Extract the [x, y] coordinate from the center of the cell holding the provided text.  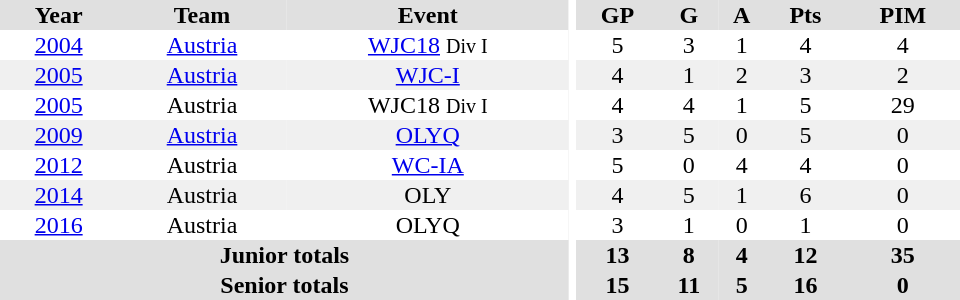
16 [805, 285]
11 [688, 285]
Team [202, 15]
Junior totals [284, 255]
Event [428, 15]
2014 [58, 195]
2012 [58, 165]
PIM [903, 15]
Year [58, 15]
8 [688, 255]
35 [903, 255]
2016 [58, 225]
WJC-I [428, 75]
15 [618, 285]
13 [618, 255]
OLY [428, 195]
G [688, 15]
6 [805, 195]
12 [805, 255]
2004 [58, 45]
29 [903, 105]
GP [618, 15]
A [742, 15]
2009 [58, 135]
WC-IA [428, 165]
Pts [805, 15]
Senior totals [284, 285]
